From the cell containing the given text, extract its center point as [x, y] coordinate. 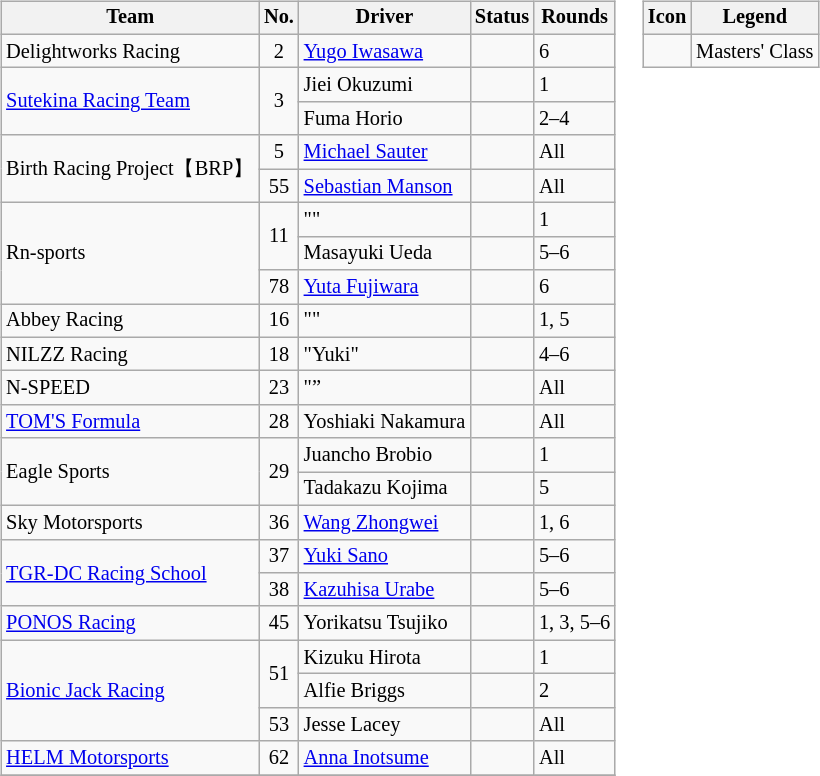
Driver [384, 18]
Sutekina Racing Team [130, 102]
HELM Motorsports [130, 758]
53 [279, 724]
Yoshiaki Nakamura [384, 422]
Sky Motorsports [130, 522]
29 [279, 472]
No. [279, 18]
Yorikatsu Tsujiko [384, 623]
Michael Sauter [384, 152]
62 [279, 758]
4–6 [574, 354]
TGR-DC Racing School [130, 572]
Rounds [574, 18]
Masters' Class [754, 51]
N-SPEED [130, 388]
37 [279, 556]
Abbey Racing [130, 321]
Kizuku Hirota [384, 657]
Yuta Fujiwara [384, 287]
38 [279, 590]
18 [279, 354]
Legend [754, 18]
Sebastian Manson [384, 186]
1, 3, 5–6 [574, 623]
55 [279, 186]
Anna Inotsume [384, 758]
11 [279, 236]
Birth Racing Project【BRP】 [130, 168]
Status [502, 18]
Bionic Jack Racing [130, 690]
36 [279, 522]
2–4 [574, 119]
PONOS Racing [130, 623]
Yugo Iwasawa [384, 51]
Alfie Briggs [384, 691]
"Yuki" [384, 354]
78 [279, 287]
Fuma Horio [384, 119]
1, 5 [574, 321]
Wang Zhongwei [384, 522]
3 [279, 102]
Yuki Sano [384, 556]
Juancho Brobio [384, 455]
Icon [667, 18]
23 [279, 388]
Jesse Lacey [384, 724]
TOM'S Formula [130, 422]
1, 6 [574, 522]
"” [384, 388]
Rn-sports [130, 254]
Masayuki Ueda [384, 253]
Delightworks Racing [130, 51]
Tadakazu Kojima [384, 489]
51 [279, 674]
45 [279, 623]
16 [279, 321]
Kazuhisa Urabe [384, 590]
Jiei Okuzumi [384, 85]
Eagle Sports [130, 472]
Team [130, 18]
28 [279, 422]
NILZZ Racing [130, 354]
